Extract the [x, y] coordinate from the center of the cell holding the provided text.  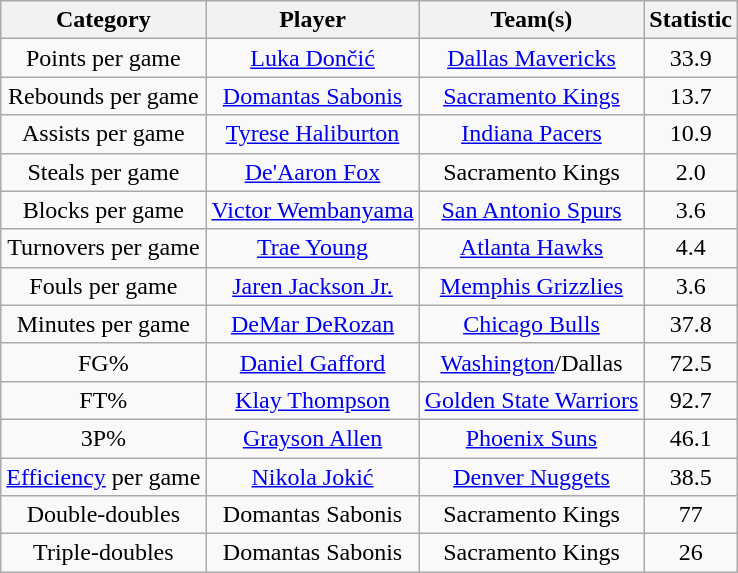
Blocks per game [104, 210]
77 [691, 515]
Triple-doubles [104, 553]
Chicago Bulls [532, 324]
Trae Young [312, 248]
Victor Wembanyama [312, 210]
FT% [104, 400]
33.9 [691, 58]
Memphis Grizzlies [532, 286]
13.7 [691, 96]
Efficiency per game [104, 477]
Grayson Allen [312, 438]
Team(s) [532, 20]
Statistic [691, 20]
Washington/Dallas [532, 362]
Tyrese Haliburton [312, 134]
46.1 [691, 438]
Minutes per game [104, 324]
2.0 [691, 172]
Luka Dončić [312, 58]
3P% [104, 438]
Dallas Mavericks [532, 58]
FG% [104, 362]
Turnovers per game [104, 248]
Denver Nuggets [532, 477]
Indiana Pacers [532, 134]
Category [104, 20]
Golden State Warriors [532, 400]
Klay Thompson [312, 400]
Jaren Jackson Jr. [312, 286]
72.5 [691, 362]
Steals per game [104, 172]
Player [312, 20]
38.5 [691, 477]
92.7 [691, 400]
Daniel Gafford [312, 362]
Nikola Jokić [312, 477]
4.4 [691, 248]
De'Aaron Fox [312, 172]
10.9 [691, 134]
Fouls per game [104, 286]
Assists per game [104, 134]
Phoenix Suns [532, 438]
26 [691, 553]
Double-doubles [104, 515]
37.8 [691, 324]
Rebounds per game [104, 96]
Atlanta Hawks [532, 248]
Points per game [104, 58]
San Antonio Spurs [532, 210]
DeMar DeRozan [312, 324]
